Return the [X, Y] coordinate for the center point of the cell that contains the specified text.  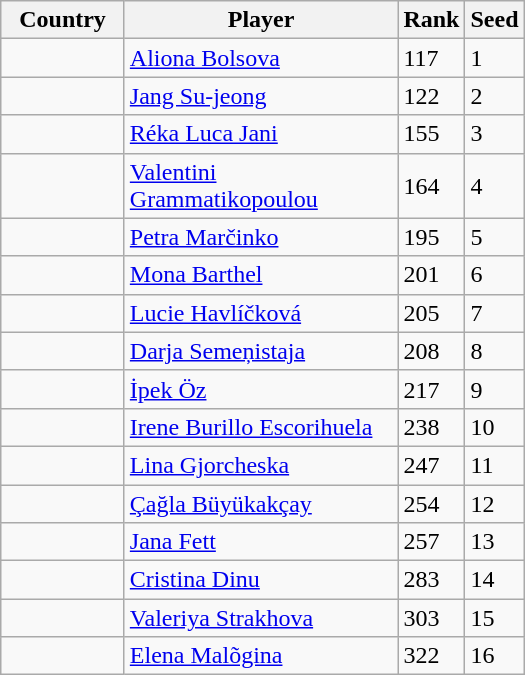
Lina Gjorcheska [261, 465]
Cristina Dinu [261, 580]
İpek Öz [261, 389]
122 [432, 96]
208 [432, 351]
Valentini Grammatikopoulou [261, 186]
9 [494, 389]
254 [432, 503]
Çağla Büyükakçay [261, 503]
1 [494, 58]
Valeriya Strakhova [261, 618]
283 [432, 580]
Réka Luca Jani [261, 134]
303 [432, 618]
Seed [494, 20]
322 [432, 656]
201 [432, 275]
15 [494, 618]
Darja Semeņistaja [261, 351]
155 [432, 134]
10 [494, 427]
14 [494, 580]
Lucie Havlíčková [261, 313]
Rank [432, 20]
12 [494, 503]
257 [432, 542]
247 [432, 465]
164 [432, 186]
2 [494, 96]
Country [63, 20]
217 [432, 389]
16 [494, 656]
117 [432, 58]
238 [432, 427]
Jana Fett [261, 542]
6 [494, 275]
Elena Malõgina [261, 656]
4 [494, 186]
3 [494, 134]
Mona Barthel [261, 275]
7 [494, 313]
205 [432, 313]
5 [494, 237]
13 [494, 542]
Aliona Bolsova [261, 58]
8 [494, 351]
Jang Su-jeong [261, 96]
Irene Burillo Escorihuela [261, 427]
Player [261, 20]
11 [494, 465]
195 [432, 237]
Petra Marčinko [261, 237]
